For the text-containing cell, return its midpoint in (x, y) coordinate format. 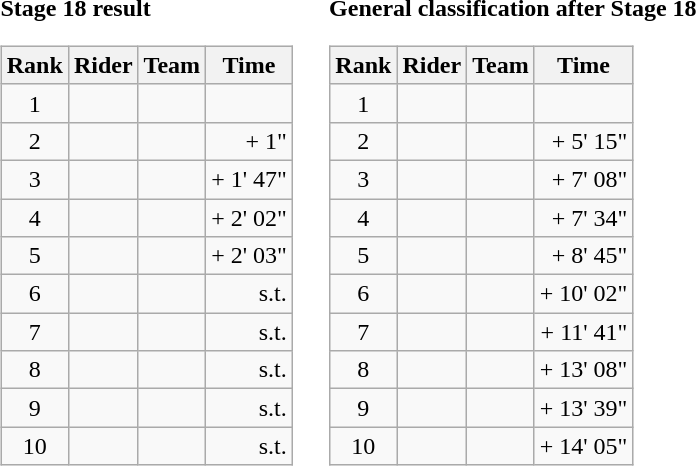
+ 11' 41" (584, 332)
+ 13' 08" (584, 370)
+ 1" (250, 141)
+ 1' 47" (250, 179)
+ 5' 15" (584, 141)
+ 10' 02" (584, 294)
+ 7' 08" (584, 179)
+ 2' 02" (250, 217)
+ 8' 45" (584, 256)
+ 2' 03" (250, 256)
+ 7' 34" (584, 217)
+ 13' 39" (584, 408)
+ 14' 05" (584, 446)
